Detect which cell encompasses the target text, then output its [X, Y] center coordinate. 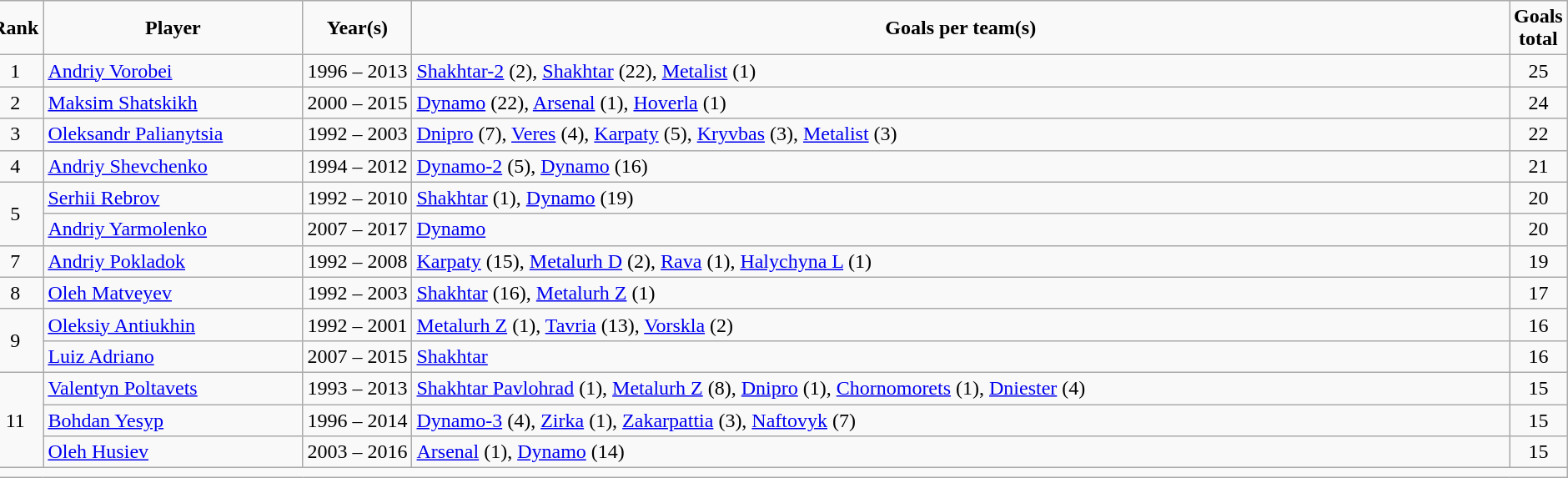
19 [1539, 261]
1993 – 2013 [357, 388]
Andriy Pokladok [173, 261]
Year(s) [357, 28]
Goals total [1539, 28]
2007 – 2017 [357, 229]
Dnipro (7), Veres (4), Karpaty (5), Kryvbas (3), Metalist (3) [961, 134]
17 [1539, 293]
1992 – 2008 [357, 261]
Arsenal (1), Dynamo (14) [961, 452]
2007 – 2015 [357, 356]
1996 – 2013 [357, 71]
Dynamo-3 (4), Zirka (1), Zakarpattia (3), Naftovyk (7) [961, 420]
Luiz Adriano [173, 356]
1992 – 2010 [357, 198]
Shakhtar [961, 356]
Karpaty (15), Metalurh D (2), Rava (1), Halychyna L (1) [961, 261]
Shakhtar (16), Metalurh Z (1) [961, 293]
1992 – 2001 [357, 325]
Shakhtar Pavlohrad (1), Metalurh Z (8), Dnipro (1), Chornomorets (1), Dniester (4) [961, 388]
25 [1539, 71]
Andriy Yarmolenko [173, 229]
Dynamo (22), Arsenal (1), Hoverla (1) [961, 103]
Maksim Shatskikh [173, 103]
22 [1539, 134]
Oleksiy Antiukhin [173, 325]
Player [173, 28]
Oleh Matveyev [173, 293]
Serhii Rebrov [173, 198]
Andriy Vorobei [173, 71]
21 [1539, 166]
Shakhtar-2 (2), Shakhtar (22), Metalist (1) [961, 71]
Dynamo [961, 229]
Metalurh Z (1), Tavria (13), Vorskla (2) [961, 325]
1996 – 2014 [357, 420]
24 [1539, 103]
Bohdan Yesyp [173, 420]
Valentyn Poltavets [173, 388]
Goals per team(s) [961, 28]
Shakhtar (1), Dynamo (19) [961, 198]
Oleksandr Palianytsia [173, 134]
Andriy Shevchenko [173, 166]
2000 – 2015 [357, 103]
Oleh Husiev [173, 452]
1994 – 2012 [357, 166]
2003 – 2016 [357, 452]
Dynamo-2 (5), Dynamo (16) [961, 166]
